Scan for the cell matching the given text and deliver its (x, y) coordinate at center. 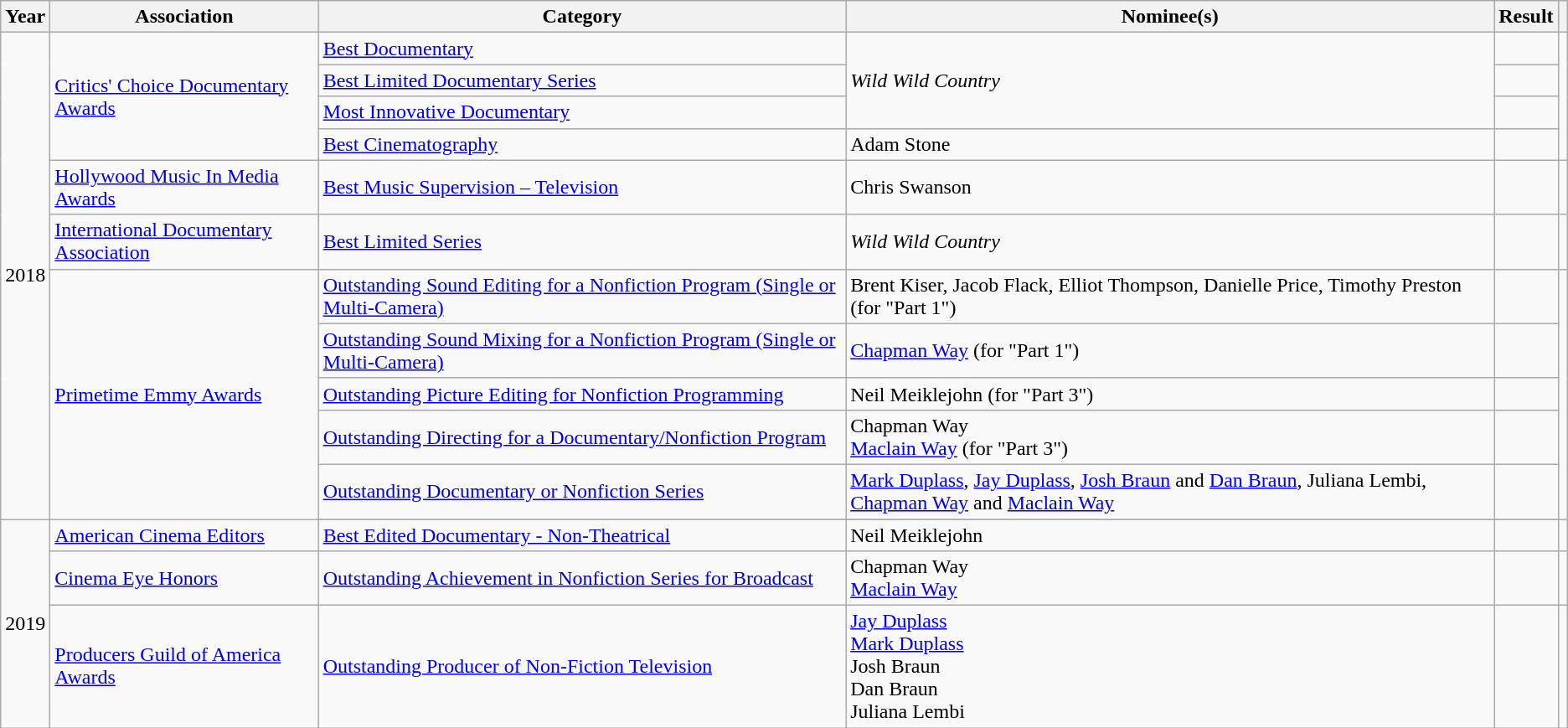
Chapman Way Maclain Way (1170, 578)
Best Documentary (582, 49)
Outstanding Documentary or Nonfiction Series (582, 491)
2019 (25, 623)
Chapman Way Maclain Way (for "Part 3") (1170, 437)
2018 (25, 276)
Best Music Supervision – Television (582, 188)
Chris Swanson (1170, 188)
Outstanding Picture Editing for Nonfiction Programming (582, 394)
International Documentary Association (184, 241)
Neil Meiklejohn (1170, 535)
Best Edited Documentary - Non-Theatrical (582, 535)
Nominee(s) (1170, 17)
Jay Duplass Mark Duplass Josh Braun Dan Braun Juliana Lembi (1170, 667)
Brent Kiser, Jacob Flack, Elliot Thompson, Danielle Price, Timothy Preston (for "Part 1") (1170, 297)
Producers Guild of America Awards (184, 667)
Adam Stone (1170, 144)
Most Innovative Documentary (582, 112)
Result (1526, 17)
Outstanding Sound Mixing for a Nonfiction Program (Single or Multi-Camera) (582, 350)
Hollywood Music In Media Awards (184, 188)
Outstanding Sound Editing for a Nonfiction Program (Single or Multi-Camera) (582, 297)
Best Limited Documentary Series (582, 80)
Critics' Choice Documentary Awards (184, 96)
Best Limited Series (582, 241)
Category (582, 17)
Association (184, 17)
Cinema Eye Honors (184, 578)
Chapman Way (for "Part 1") (1170, 350)
Best Cinematography (582, 144)
Year (25, 17)
Neil Meiklejohn (for "Part 3") (1170, 394)
Mark Duplass, Jay Duplass, Josh Braun and Dan Braun, Juliana Lembi, Chapman Way and Maclain Way (1170, 491)
Outstanding Achievement in Nonfiction Series for Broadcast (582, 578)
American Cinema Editors (184, 535)
Primetime Emmy Awards (184, 394)
Outstanding Directing for a Documentary/Nonfiction Program (582, 437)
Outstanding Producer of Non-Fiction Television (582, 667)
